Pinpoint the cell where the given text exists, returning its (X, Y) midpoint coordinate. 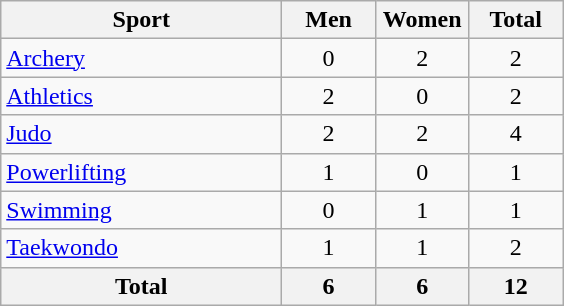
12 (516, 286)
Sport (142, 20)
Swimming (142, 210)
Judo (142, 134)
Women (422, 20)
Men (329, 20)
Taekwondo (142, 248)
4 (516, 134)
Athletics (142, 96)
Archery (142, 58)
Powerlifting (142, 172)
